Pinpoint the cell where the given text exists, returning its [x, y] midpoint coordinate. 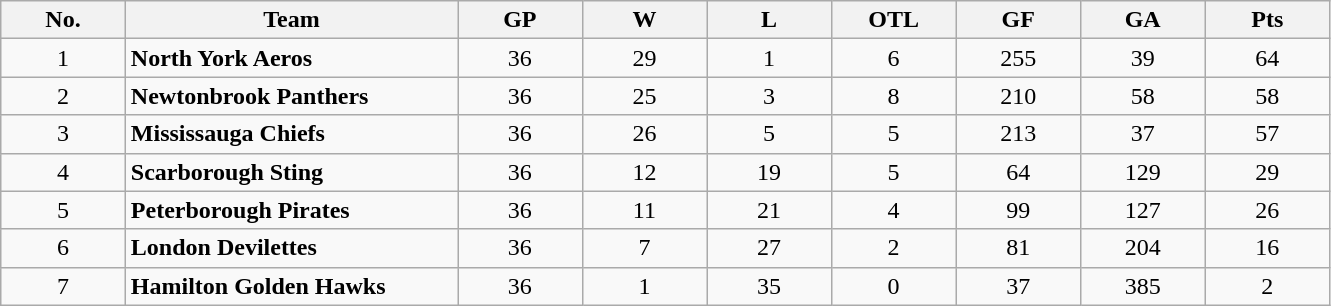
127 [1142, 210]
Team [291, 20]
25 [644, 96]
Newtonbrook Panthers [291, 96]
OTL [894, 20]
GF [1018, 20]
35 [770, 286]
London Devilettes [291, 248]
81 [1018, 248]
255 [1018, 58]
39 [1142, 58]
No. [64, 20]
204 [1142, 248]
11 [644, 210]
Mississauga Chiefs [291, 134]
Scarborough Sting [291, 172]
GP [520, 20]
16 [1268, 248]
GA [1142, 20]
385 [1142, 286]
North York Aeros [291, 58]
12 [644, 172]
27 [770, 248]
L [770, 20]
Peterborough Pirates [291, 210]
57 [1268, 134]
Hamilton Golden Hawks [291, 286]
99 [1018, 210]
W [644, 20]
Pts [1268, 20]
19 [770, 172]
210 [1018, 96]
21 [770, 210]
0 [894, 286]
129 [1142, 172]
8 [894, 96]
213 [1018, 134]
